Detect which cell encompasses the target text, then output its (X, Y) center coordinate. 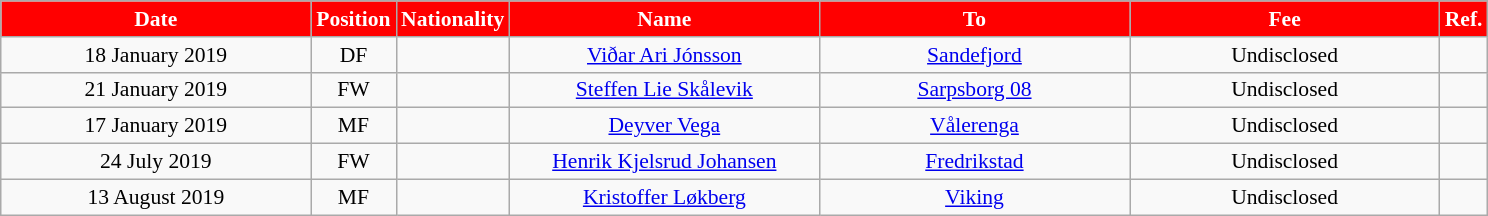
Steffen Lie Skålevik (664, 90)
21 January 2019 (156, 90)
Sarpsborg 08 (974, 90)
To (974, 19)
Name (664, 19)
Ref. (1464, 19)
Viking (974, 197)
18 January 2019 (156, 55)
24 July 2019 (156, 162)
DF (354, 55)
Fee (1285, 19)
Fredrikstad (974, 162)
Position (354, 19)
Kristoffer Løkberg (664, 197)
Deyver Vega (664, 126)
Date (156, 19)
13 August 2019 (156, 197)
Henrik Kjelsrud Johansen (664, 162)
17 January 2019 (156, 126)
Vålerenga (974, 126)
Nationality (452, 19)
Viðar Ari Jónsson (664, 55)
Sandefjord (974, 55)
